Locate the cell with the specified text and output its (X, Y) center coordinate. 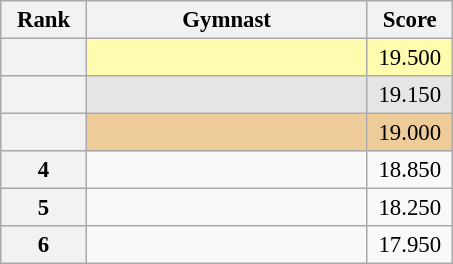
5 (44, 208)
18.850 (410, 170)
Gymnast (226, 20)
19.150 (410, 95)
Rank (44, 20)
18.250 (410, 208)
Score (410, 20)
19.000 (410, 133)
17.950 (410, 245)
19.500 (410, 58)
4 (44, 170)
6 (44, 245)
